Output the [x, y] coordinate of the center of the cell containing the given text.  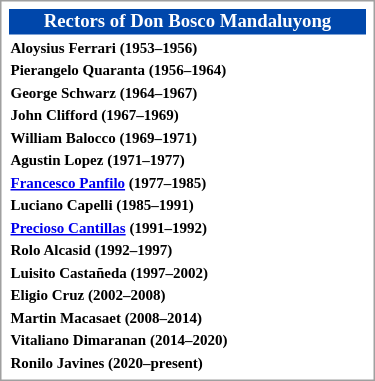
Aloysius Ferrari (1953–1956) [188, 48]
William Balocco (1969–1971) [188, 138]
Rolo Alcasid (1992–1997) [188, 250]
Ronilo Javines (2020–present) [188, 362]
John Clifford (1967–1969) [188, 115]
Pierangelo Quaranta (1956–1964) [188, 70]
George Schwarz (1964–1967) [188, 92]
Precioso Cantillas (1991–1992) [188, 228]
Martin Macasaet (2008–2014) [188, 318]
Luisito Castañeda (1997–2002) [188, 272]
Vitaliano Dimaranan (2014–2020) [188, 340]
Luciano Capelli (1985–1991) [188, 205]
Francesco Panfilo (1977–1985) [188, 182]
Rectors of Don Bosco Mandaluyong [188, 22]
Eligio Cruz (2002–2008) [188, 295]
Agustin Lopez (1971–1977) [188, 160]
